From the cell containing the given text, extract its center point as [X, Y] coordinate. 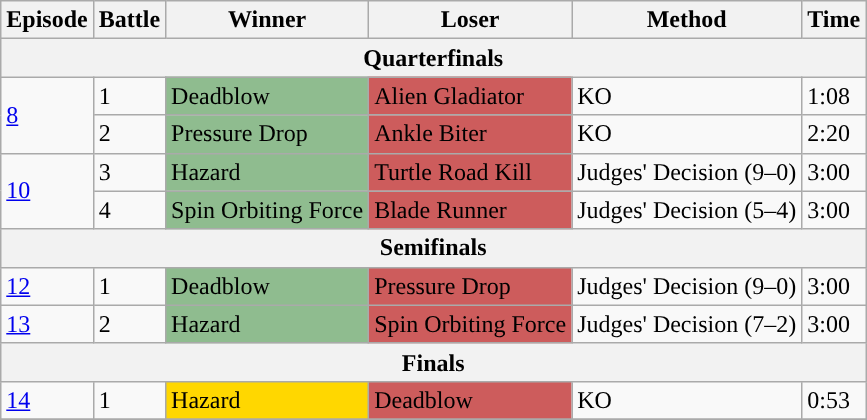
3 [129, 172]
14 [47, 400]
Time [834, 20]
12 [47, 286]
1:08 [834, 96]
Judges' Decision (7–2) [687, 324]
Judges' Decision (5–4) [687, 210]
Finals [434, 362]
Quarterfinals [434, 58]
Loser [470, 20]
Blade Runner [470, 210]
Episode [47, 20]
8 [47, 115]
Method [687, 20]
Semifinals [434, 248]
Turtle Road Kill [470, 172]
2:20 [834, 134]
Ankle Biter [470, 134]
13 [47, 324]
Battle [129, 20]
Alien Gladiator [470, 96]
4 [129, 210]
10 [47, 191]
Winner [268, 20]
0:53 [834, 400]
